Scan for the cell matching the given text and deliver its [x, y] coordinate at center. 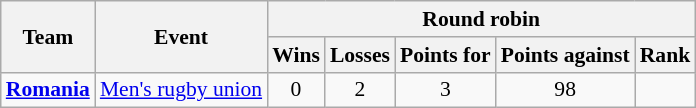
Romania [48, 90]
Losses [360, 55]
Team [48, 36]
0 [296, 90]
Men's rugby union [181, 90]
Wins [296, 55]
3 [446, 90]
Round robin [481, 19]
Rank [666, 55]
Points against [566, 55]
Event [181, 36]
Points for [446, 55]
2 [360, 90]
98 [566, 90]
